For the text-containing cell, return its midpoint in [x, y] coordinate format. 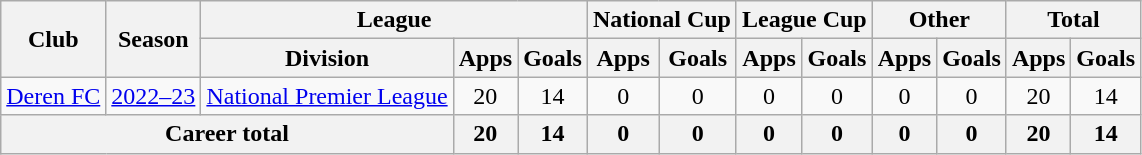
Division [327, 58]
Career total [227, 134]
Other [939, 20]
League [394, 20]
National Cup [662, 20]
National Premier League [327, 96]
Total [1073, 20]
Season [154, 39]
Deren FC [54, 96]
Club [54, 39]
2022–23 [154, 96]
League Cup [804, 20]
